Return the [X, Y] coordinate for the center point of the cell that contains the specified text.  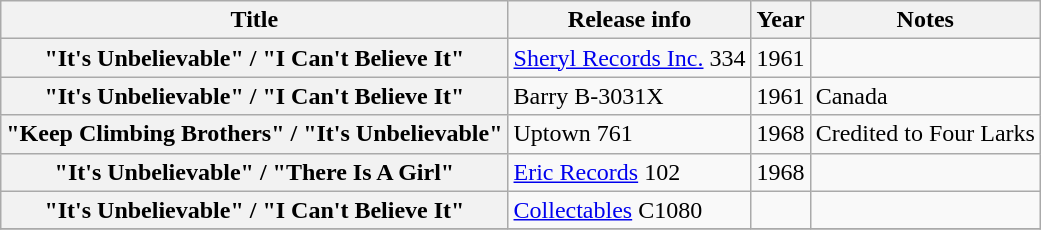
"It's Unbelievable" / "There Is A Girl" [254, 172]
Uptown 761 [630, 134]
Release info [630, 20]
Eric Records 102 [630, 172]
Notes [925, 20]
Collectables C1080 [630, 210]
"Keep Climbing Brothers" / "It's Unbelievable" [254, 134]
Sheryl Records Inc. 334 [630, 58]
Title [254, 20]
Credited to Four Larks [925, 134]
Barry B-3031X [630, 96]
Canada [925, 96]
Year [780, 20]
